Search for the cell housing the specified text and yield its [x, y] center coordinate. 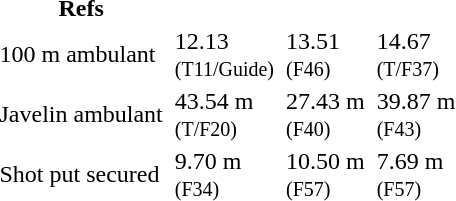
12.13 (T11/Guide) [224, 54]
43.54 m (T/F20) [224, 114]
27.43 m (F40) [325, 114]
13.51 (F46) [325, 54]
